Find where the given text appears and provide that cell's center as (X, Y) coordinate. 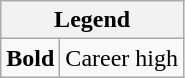
Bold (30, 58)
Legend (92, 20)
Career high (122, 58)
